Search for the cell housing the specified text and yield its (x, y) center coordinate. 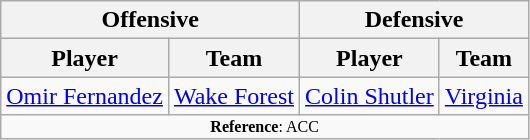
Offensive (150, 20)
Reference: ACC (265, 127)
Colin Shutler (370, 96)
Virginia (484, 96)
Omir Fernandez (85, 96)
Wake Forest (234, 96)
Defensive (414, 20)
